Find where the given text appears and provide that cell's center as [x, y] coordinate. 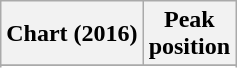
Peakposition [189, 34]
Chart (2016) [72, 34]
